Determine the [X, Y] coordinate at the center of the cell enclosing the given text.  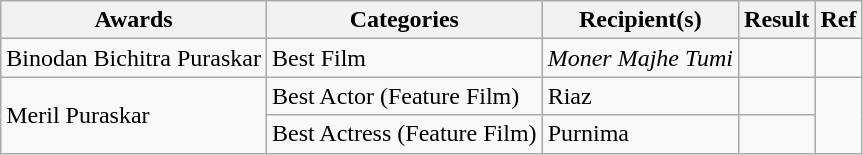
Best Film [404, 58]
Ref [838, 20]
Best Actress (Feature Film) [404, 134]
Binodan Bichitra Puraskar [134, 58]
Recipient(s) [640, 20]
Categories [404, 20]
Riaz [640, 96]
Result [777, 20]
Moner Majhe Tumi [640, 58]
Meril Puraskar [134, 115]
Purnima [640, 134]
Best Actor (Feature Film) [404, 96]
Awards [134, 20]
